Scan for the cell matching the given text and deliver its [X, Y] coordinate at center. 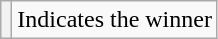
Indicates the winner [115, 20]
